Output the [x, y] coordinate of the center of the cell containing the given text.  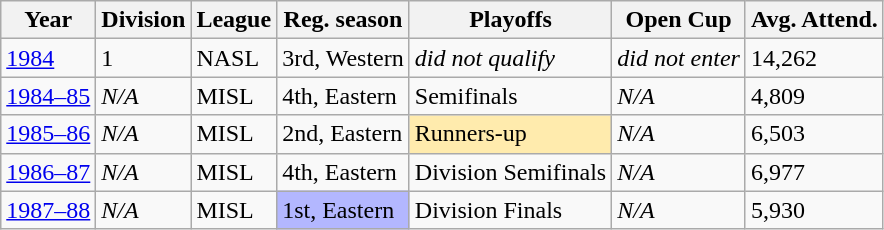
1st, Eastern [344, 210]
Division Finals [510, 210]
did not qualify [510, 58]
5,930 [814, 210]
4,809 [814, 96]
Year [48, 20]
1984–85 [48, 96]
1 [144, 58]
6,503 [814, 134]
1987–88 [48, 210]
3rd, Western [344, 58]
2nd, Eastern [344, 134]
Open Cup [679, 20]
League [234, 20]
1986–87 [48, 172]
Playoffs [510, 20]
14,262 [814, 58]
Division [144, 20]
6,977 [814, 172]
did not enter [679, 58]
Avg. Attend. [814, 20]
Division Semifinals [510, 172]
1984 [48, 58]
Semifinals [510, 96]
1985–86 [48, 134]
NASL [234, 58]
Runners-up [510, 134]
Reg. season [344, 20]
